Determine the [x, y] coordinate at the center of the cell enclosing the given text.  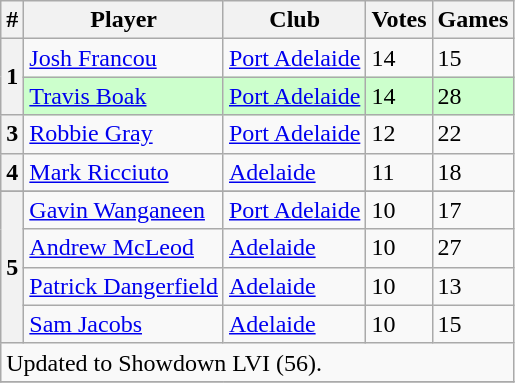
Travis Boak [124, 96]
Robbie Gray [124, 134]
# [12, 20]
Andrew McLeod [124, 248]
Updated to Showdown LVI (56). [258, 362]
22 [473, 134]
17 [473, 210]
28 [473, 96]
Club [294, 20]
Mark Ricciuto [124, 172]
Josh Francou [124, 58]
Gavin Wanganeen [124, 210]
1 [12, 77]
Sam Jacobs [124, 324]
11 [399, 172]
Votes [399, 20]
4 [12, 172]
12 [399, 134]
5 [12, 267]
18 [473, 172]
27 [473, 248]
3 [12, 134]
13 [473, 286]
Games [473, 20]
Player [124, 20]
Patrick Dangerfield [124, 286]
